Capture the cell that displays the provided text and extract its (X, Y) central coordinate. 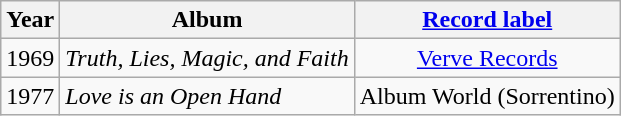
Album (207, 20)
Album World (Sorrentino) (487, 96)
Love is an Open Hand (207, 96)
1977 (30, 96)
Year (30, 20)
1969 (30, 58)
Record label (487, 20)
Truth, Lies, Magic, and Faith (207, 58)
Verve Records (487, 58)
